Identify which cell holds the provided text, then report its [x, y] central coordinate. 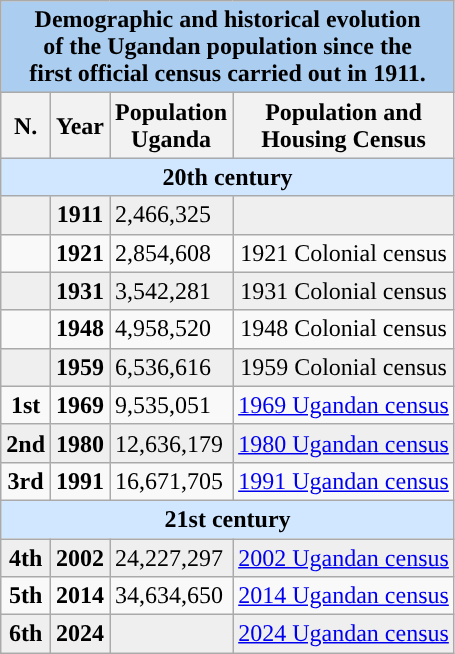
1st [26, 405]
4,958,520 [172, 329]
1948 Colonial census [344, 329]
2,466,325 [172, 215]
1980 Ugandan census [344, 443]
1931 Colonial census [344, 291]
1921 [80, 253]
N. [26, 126]
Population and Housing Census [344, 126]
12,636,179 [172, 443]
2nd [26, 443]
21st century [228, 519]
5th [26, 596]
1991 [80, 481]
1969 [80, 405]
1991 Ugandan census [344, 481]
Demographic and historical evolution of the Ugandan population since the first official census carried out in 1911. [228, 47]
2024 [80, 634]
1931 [80, 291]
16,671,705 [172, 481]
24,227,297 [172, 557]
1969 Ugandan census [344, 405]
Population Uganda [172, 126]
2,854,608 [172, 253]
Year [80, 126]
1911 [80, 215]
1948 [80, 329]
2014 Ugandan census [344, 596]
20th century [228, 177]
6,536,616 [172, 367]
2002 Ugandan census [344, 557]
2002 [80, 557]
4th [26, 557]
9,535,051 [172, 405]
2014 [80, 596]
34,634,650 [172, 596]
1980 [80, 443]
3rd [26, 481]
6th [26, 634]
1921 Colonial census [344, 253]
2024 Ugandan census [344, 634]
1959 Colonial census [344, 367]
3,542,281 [172, 291]
1959 [80, 367]
